Capture the cell that displays the provided text and extract its (x, y) central coordinate. 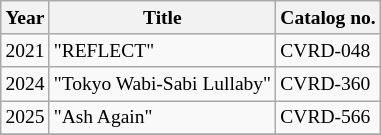
"Ash Again" (162, 118)
2025 (25, 118)
"Tokyo Wabi-Sabi Lullaby" (162, 84)
Year (25, 18)
CVRD-566 (328, 118)
Catalog no. (328, 18)
"REFLECT" (162, 50)
2024 (25, 84)
2021 (25, 50)
CVRD-048 (328, 50)
CVRD-360 (328, 84)
Title (162, 18)
